Find where the given text appears and provide that cell's center as (X, Y) coordinate. 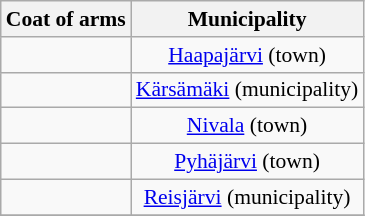
Kärsämäki (municipality) (248, 90)
Coat of arms (66, 19)
Reisjärvi (municipality) (248, 197)
Pyhäjärvi (town) (248, 162)
Haapajärvi (town) (248, 55)
Nivala (town) (248, 126)
Municipality (248, 19)
